Provide the (X, Y) coordinate of the cell's center where the given text is located.  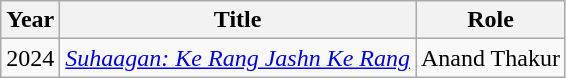
Suhaagan: Ke Rang Jashn Ke Rang (238, 58)
Anand Thakur (491, 58)
2024 (30, 58)
Year (30, 20)
Title (238, 20)
Role (491, 20)
